Pinpoint the cell where the given text exists, returning its (x, y) midpoint coordinate. 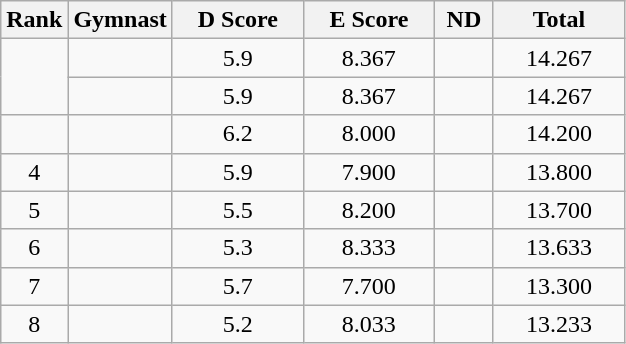
8.333 (368, 248)
5 (34, 210)
5.3 (238, 248)
E Score (368, 20)
13.800 (558, 172)
6.2 (238, 134)
5.5 (238, 210)
5.7 (238, 286)
13.300 (558, 286)
7.700 (368, 286)
Total (558, 20)
8.000 (368, 134)
8.033 (368, 324)
Gymnast (120, 20)
D Score (238, 20)
7.900 (368, 172)
14.200 (558, 134)
5.2 (238, 324)
7 (34, 286)
13.233 (558, 324)
4 (34, 172)
13.633 (558, 248)
Rank (34, 20)
13.700 (558, 210)
6 (34, 248)
8.200 (368, 210)
ND (464, 20)
8 (34, 324)
